Scan for the cell matching the given text and deliver its [x, y] coordinate at center. 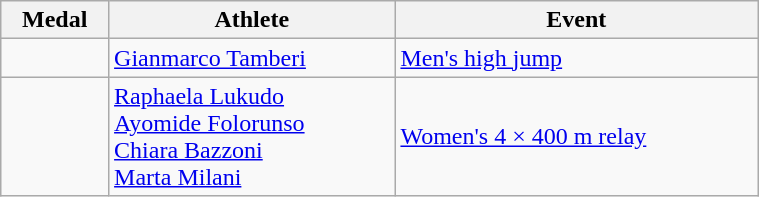
Medal [55, 20]
Women's 4 × 400 m relay [576, 136]
Athlete [252, 20]
Event [576, 20]
Men's high jump [576, 58]
Gianmarco Tamberi [252, 58]
Raphaela LukudoAyomide FolorunsoChiara BazzoniMarta Milani [252, 136]
